Scan for the cell matching the given text and deliver its (X, Y) coordinate at center. 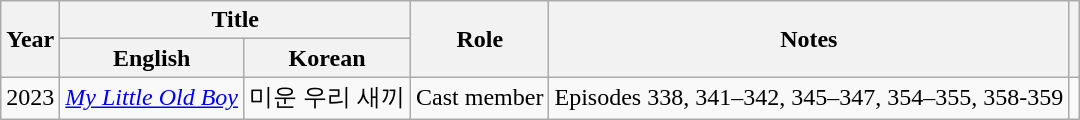
Year (30, 39)
Title (236, 20)
Role (480, 39)
Korean (328, 58)
미운 우리 새끼 (328, 98)
Notes (809, 39)
English (152, 58)
Episodes 338, 341–342, 345–347, 354–355, 358-359 (809, 98)
Cast member (480, 98)
2023 (30, 98)
My Little Old Boy (152, 98)
